Extract the [X, Y] coordinate from the center of the cell holding the provided text.  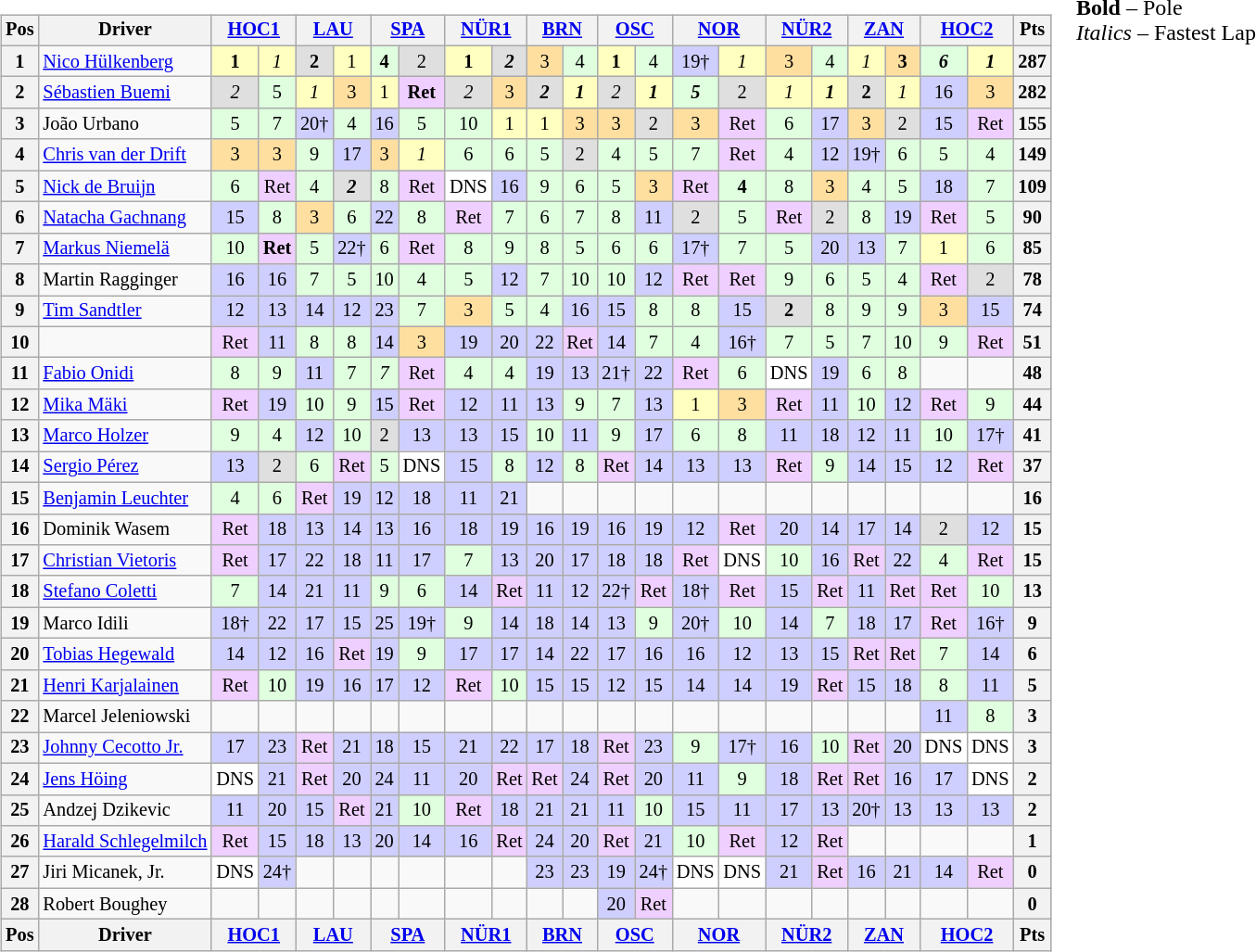
Stefano Coletti [124, 591]
Andzej Dzikevic [124, 810]
Christian Vietoris [124, 561]
Tobias Hegewald [124, 654]
Nico Hülkenberg [124, 61]
Martin Ragginger [124, 280]
Chris van der Drift [124, 155]
Sébastien Buemi [124, 93]
Marcel Jeleniowski [124, 717]
26 [19, 842]
Harald Schlegelmilch [124, 842]
27 [19, 872]
21† [616, 374]
Markus Niemelä [124, 248]
74 [1033, 311]
90 [1033, 218]
51 [1033, 342]
João Urbano [124, 124]
85 [1033, 248]
41 [1033, 436]
Nick de Bruijn [124, 186]
Mika Mäki [124, 405]
48 [1033, 374]
Johnny Cecotto Jr. [124, 748]
149 [1033, 155]
Dominik Wasem [124, 529]
155 [1033, 124]
78 [1033, 280]
44 [1033, 405]
Robert Boughey [124, 904]
Jens Höing [124, 779]
Fabio Onidi [124, 374]
Henri Karjalainen [124, 685]
Marco Holzer [124, 436]
37 [1033, 467]
28 [19, 904]
Benjamin Leuchter [124, 498]
109 [1033, 186]
Sergio Pérez [124, 467]
287 [1033, 61]
Marco Idili [124, 623]
282 [1033, 93]
Jiri Micanek, Jr. [124, 872]
Tim Sandtler [124, 311]
Natacha Gachnang [124, 218]
